Output the (x, y) coordinate of the center of the cell containing the given text.  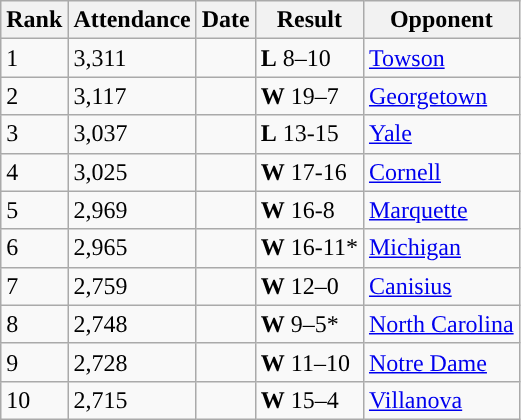
3,311 (132, 58)
2,715 (132, 400)
6 (34, 248)
L 8–10 (309, 58)
2,748 (132, 324)
2,759 (132, 286)
1 (34, 58)
W 16-8 (309, 210)
Georgetown (441, 96)
W 9–5* (309, 324)
2,728 (132, 362)
7 (34, 286)
10 (34, 400)
5 (34, 210)
North Carolina (441, 324)
Marquette (441, 210)
Notre Dame (441, 362)
3,025 (132, 172)
Result (309, 20)
8 (34, 324)
W 19–7 (309, 96)
Rank (34, 20)
Michigan (441, 248)
Opponent (441, 20)
9 (34, 362)
3,117 (132, 96)
Date (226, 20)
2 (34, 96)
4 (34, 172)
Cornell (441, 172)
2,969 (132, 210)
Canisius (441, 286)
L 13-15 (309, 134)
Attendance (132, 20)
3 (34, 134)
2,965 (132, 248)
Villanova (441, 400)
Yale (441, 134)
W 17-16 (309, 172)
W 11–10 (309, 362)
W 15–4 (309, 400)
Towson (441, 58)
W 12–0 (309, 286)
3,037 (132, 134)
W 16-11* (309, 248)
